Detect which cell encompasses the target text, then output its [x, y] center coordinate. 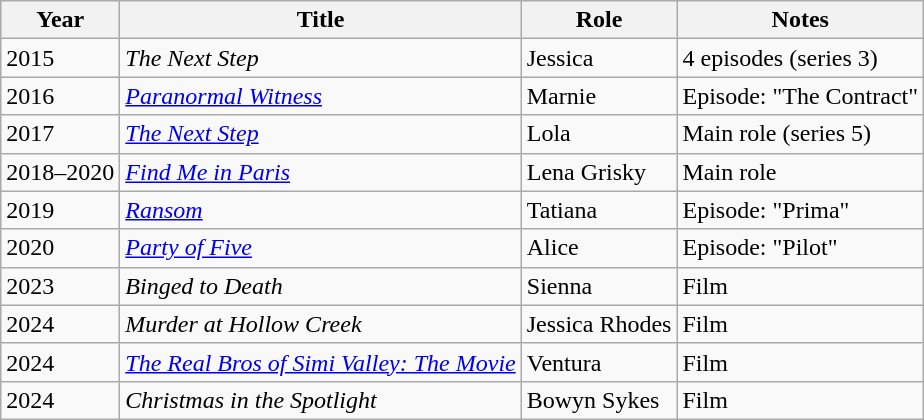
Episode: "The Contract" [800, 96]
Party of Five [320, 248]
Sienna [599, 286]
Marnie [599, 96]
Episode: "Pilot" [800, 248]
2019 [60, 210]
2018–2020 [60, 172]
Notes [800, 20]
Title [320, 20]
2015 [60, 58]
2023 [60, 286]
2016 [60, 96]
Jessica [599, 58]
Year [60, 20]
Jessica Rhodes [599, 324]
Main role (series 5) [800, 134]
The Real Bros of Simi Valley: The Movie [320, 362]
Find Me in Paris [320, 172]
Bowyn Sykes [599, 400]
Christmas in the Spotlight [320, 400]
4 episodes (series 3) [800, 58]
Binged to Death [320, 286]
Alice [599, 248]
Paranormal Witness [320, 96]
Lena Grisky [599, 172]
Tatiana [599, 210]
Murder at Hollow Creek [320, 324]
Ransom [320, 210]
Lola [599, 134]
Episode: "Prima" [800, 210]
2017 [60, 134]
Main role [800, 172]
2020 [60, 248]
Ventura [599, 362]
Role [599, 20]
